Locate the cell with the specified text and output its (x, y) center coordinate. 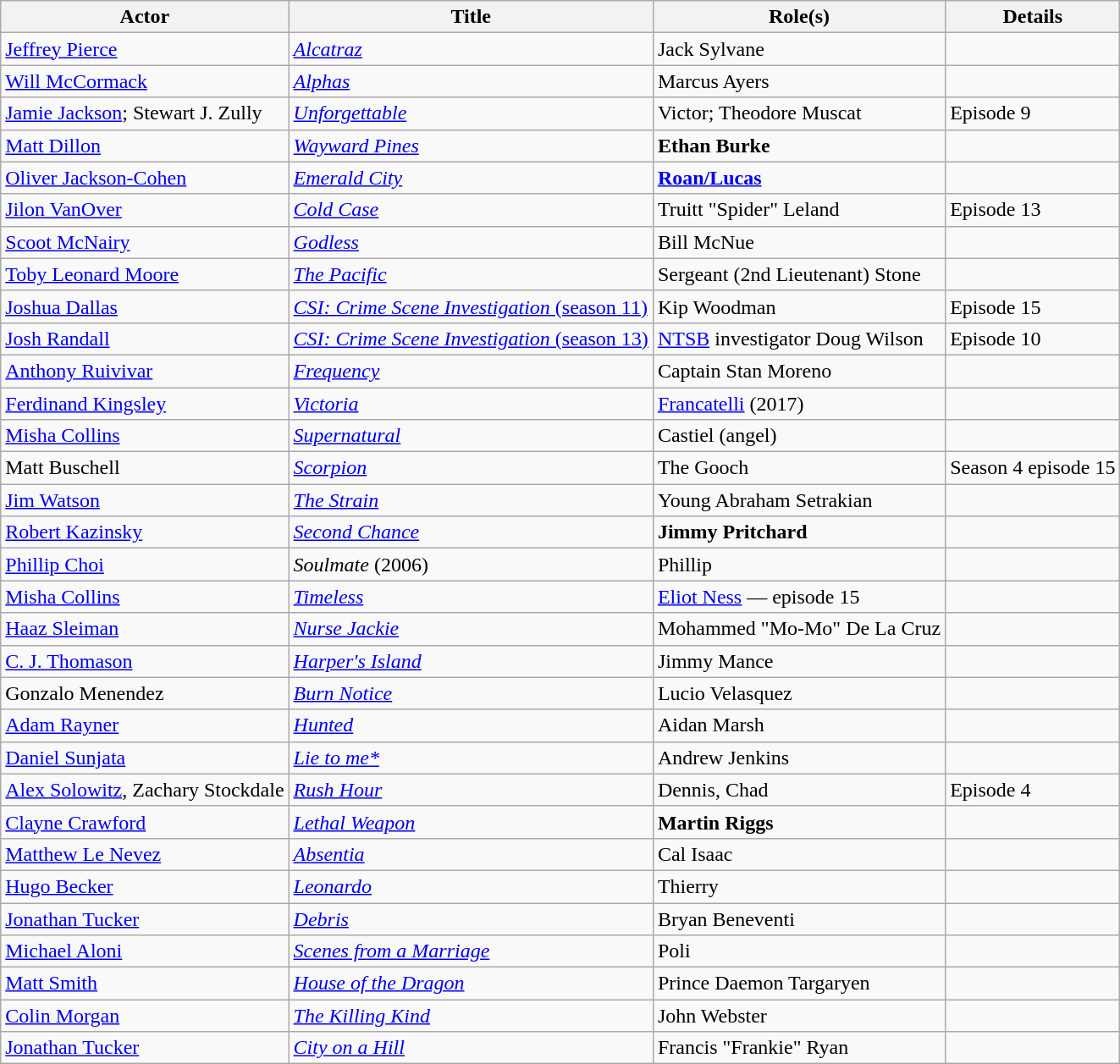
Robert Kazinsky (145, 532)
Eliot Ness — episode 15 (799, 597)
Scoot McNairy (145, 242)
Poli (799, 951)
Martin Riggs (799, 822)
Absentia (471, 854)
The Killing Kind (471, 1016)
The Strain (471, 500)
Hugo Becker (145, 886)
Prince Daemon Targaryen (799, 984)
Francatelli (2017) (799, 404)
Andrew Jenkins (799, 758)
Phillip (799, 565)
Jack Sylvane (799, 49)
Nurse Jackie (471, 629)
Matt Smith (145, 984)
Aidan Marsh (799, 725)
Scenes from a Marriage (471, 951)
Role(s) (799, 17)
Gonzalo Menendez (145, 693)
Harper's Island (471, 661)
Episode 10 (1033, 339)
Colin Morgan (145, 1016)
John Webster (799, 1016)
Roan/Lucas (799, 178)
Truitt "Spider" Leland (799, 210)
Victoria (471, 404)
Scorpion (471, 468)
Clayne Crawford (145, 822)
Phillip Choi (145, 565)
Bryan Beneventi (799, 918)
Mohammed "Mo-Mo" De La Cruz (799, 629)
Alphas (471, 81)
City on a Hill (471, 1048)
Young Abraham Setrakian (799, 500)
Haaz Sleiman (145, 629)
Francis "Frankie" Ryan (799, 1048)
Victor; Theodore Muscat (799, 113)
Ethan Burke (799, 146)
Kip Woodman (799, 306)
Marcus Ayers (799, 81)
Second Chance (471, 532)
C. J. Thomason (145, 661)
Matt Buschell (145, 468)
CSI: Crime Scene Investigation (season 13) (471, 339)
Details (1033, 17)
Jilon VanOver (145, 210)
Frequency (471, 371)
Episode 15 (1033, 306)
Wayward Pines (471, 146)
Season 4 episode 15 (1033, 468)
The Pacific (471, 274)
Jimmy Pritchard (799, 532)
Castiel (angel) (799, 436)
Captain Stan Moreno (799, 371)
Timeless (471, 597)
Soulmate (2006) (471, 565)
Rush Hour (471, 790)
Cal Isaac (799, 854)
Jim Watson (145, 500)
NTSB investigator Doug Wilson (799, 339)
Jimmy Mance (799, 661)
Emerald City (471, 178)
Unforgettable (471, 113)
Joshua Dallas (145, 306)
Hunted (471, 725)
Lie to me* (471, 758)
Debris (471, 918)
Actor (145, 17)
Burn Notice (471, 693)
Oliver Jackson-Cohen (145, 178)
Godless (471, 242)
CSI: Crime Scene Investigation (season 11) (471, 306)
Cold Case (471, 210)
Lucio Velasquez (799, 693)
Daniel Sunjata (145, 758)
Leonardo (471, 886)
Jamie Jackson; Stewart J. Zully (145, 113)
Episode 13 (1033, 210)
Title (471, 17)
Ferdinand Kingsley (145, 404)
Supernatural (471, 436)
The Gooch (799, 468)
Episode 9 (1033, 113)
Thierry (799, 886)
Dennis, Chad (799, 790)
Anthony Ruivivar (145, 371)
Adam Rayner (145, 725)
Jeffrey Pierce (145, 49)
Bill McNue (799, 242)
Michael Aloni (145, 951)
Toby Leonard Moore (145, 274)
Alex Solowitz, Zachary Stockdale (145, 790)
Matt Dillon (145, 146)
House of the Dragon (471, 984)
Matthew Le Nevez (145, 854)
Episode 4 (1033, 790)
Lethal Weapon (471, 822)
Josh Randall (145, 339)
Alcatraz (471, 49)
Will McCormack (145, 81)
Sergeant (2nd Lieutenant) Stone (799, 274)
